Scan for the cell matching the given text and deliver its [x, y] coordinate at center. 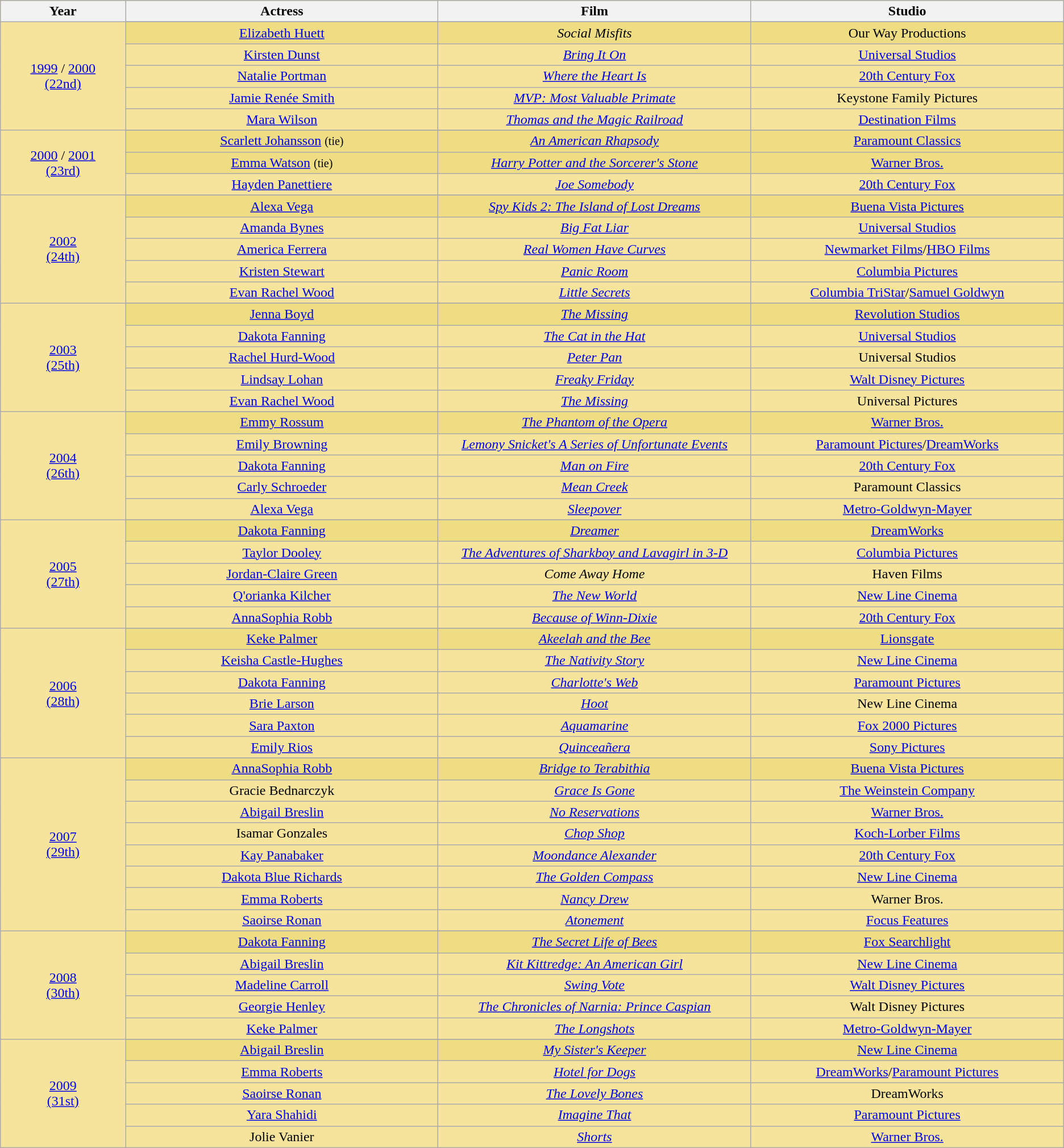
Lemony Snicket's A Series of Unfortunate Events [595, 444]
Kirsten Dunst [282, 55]
Year [63, 11]
Isamar Gonzales [282, 834]
Film [595, 11]
Lindsay Lohan [282, 379]
Shorts [595, 1137]
Big Fat Liar [595, 227]
Sara Paxton [282, 726]
Fox Searchlight [907, 942]
Carly Schroeder [282, 487]
Aquamarine [595, 726]
Brie Larson [282, 704]
Our Way Productions [907, 33]
The Nativity Story [595, 661]
Chop Shop [595, 834]
Atonement [595, 920]
Keystone Family Pictures [907, 98]
Actress [282, 11]
2005(27th) [63, 574]
Bring It On [595, 55]
Hotel for Dogs [595, 1072]
Grace Is Gone [595, 790]
Amanda Bynes [282, 227]
Man on Fire [595, 466]
The Adventures of Sharkboy and Lavagirl in 3-D [595, 552]
The Secret Life of Bees [595, 942]
Thomas and the Magic Railroad [595, 119]
Newmarket Films/HBO Films [907, 249]
America Ferrera [282, 249]
Scarlett Johansson (tie) [282, 141]
The Cat in the Hat [595, 336]
The Phantom of the Opera [595, 422]
Sony Pictures [907, 747]
Hayden Panettiere [282, 184]
Koch-Lorber Films [907, 834]
Harry Potter and the Sorcerer's Stone [595, 163]
Freaky Friday [595, 379]
Universal Pictures [907, 401]
My Sister's Keeper [595, 1050]
Taylor Dooley [282, 552]
Where the Heart Is [595, 76]
Swing Vote [595, 985]
2002(24th) [63, 249]
Lionsgate [907, 639]
Nancy Drew [595, 898]
Columbia TriStar/Samuel Goldwyn [907, 293]
The New World [595, 595]
Paramount Pictures/DreamWorks [907, 444]
No Reservations [595, 812]
Spy Kids 2: The Island of Lost Dreams [595, 206]
Natalie Portman [282, 76]
Hoot [595, 704]
Social Misfits [595, 33]
2006(28th) [63, 693]
Jenna Boyd [282, 314]
Yara Shahidi [282, 1115]
Keisha Castle-Hughes [282, 661]
Peter Pan [595, 358]
Focus Features [907, 920]
MVP: Most Valuable Primate [595, 98]
Emma Watson (tie) [282, 163]
Jordan-Claire Green [282, 574]
Kit Kittredge: An American Girl [595, 964]
Revolution Studios [907, 314]
Elizabeth Huett [282, 33]
Madeline Carroll [282, 985]
Jamie Renée Smith [282, 98]
Q'orianka Kilcher [282, 595]
Akeelah and the Bee [595, 639]
Mara Wilson [282, 119]
2003(25th) [63, 358]
2009(31st) [63, 1093]
Quinceañera [595, 747]
Real Women Have Curves [595, 249]
Mean Creek [595, 487]
Come Away Home [595, 574]
Emily Browning [282, 444]
Joe Somebody [595, 184]
The Chronicles of Narnia: Prince Caspian [595, 1007]
Kristen Stewart [282, 271]
The Golden Compass [595, 877]
Georgie Henley [282, 1007]
The Longshots [595, 1029]
Studio [907, 11]
Rachel Hurd-Wood [282, 358]
Dreamer [595, 531]
1999 / 2000(22nd) [63, 76]
Bridge to Terabithia [595, 769]
2004(26th) [63, 466]
Dakota Blue Richards [282, 877]
The Weinstein Company [907, 790]
2008(30th) [63, 985]
Sleepover [595, 509]
Fox 2000 Pictures [907, 726]
Jolie Vanier [282, 1137]
Panic Room [595, 271]
Imagine That [595, 1115]
The Lovely Bones [595, 1093]
2007(29th) [63, 844]
Moondance Alexander [595, 855]
Little Secrets [595, 293]
Haven Films [907, 574]
Because of Winn-Dixie [595, 617]
Emmy Rossum [282, 422]
Destination Films [907, 119]
An American Rhapsody [595, 141]
Emily Rios [282, 747]
2000 / 2001(23rd) [63, 163]
Charlotte's Web [595, 682]
Kay Panabaker [282, 855]
Gracie Bednarczyk [282, 790]
DreamWorks/Paramount Pictures [907, 1072]
